Return the [x, y] coordinate for the center point of the cell that contains the specified text.  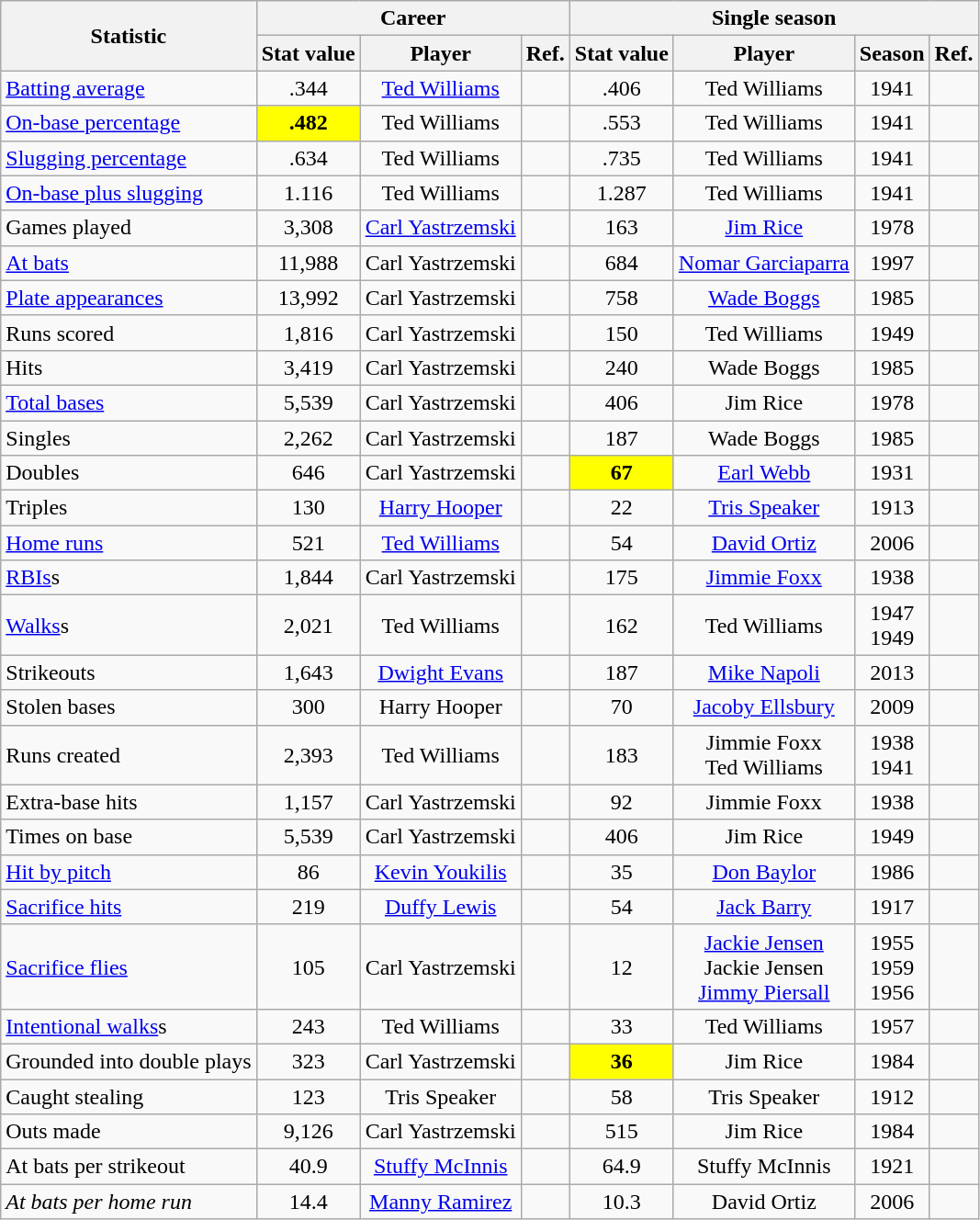
2,021 [309, 625]
33 [621, 1026]
1,844 [309, 578]
1,643 [309, 672]
Times on base [129, 837]
2009 [892, 707]
1957 [892, 1026]
14.4 [309, 1202]
150 [621, 333]
Nomar Garciaparra [764, 263]
3,419 [309, 367]
183 [621, 755]
.553 [621, 123]
Duffy Lewis [441, 907]
684 [621, 263]
195519591956 [892, 966]
Manny Ramirez [441, 1202]
Sacrifice hits [129, 907]
19381941 [892, 755]
Mike Napoli [764, 672]
.735 [621, 158]
10.3 [621, 1202]
At bats per strikeout [129, 1167]
.344 [309, 88]
2013 [892, 672]
Dwight Evans [441, 672]
12 [621, 966]
105 [309, 966]
86 [309, 872]
1913 [892, 508]
243 [309, 1026]
Don Baylor [764, 872]
40.9 [309, 1167]
Walkss [129, 625]
1912 [892, 1096]
240 [621, 367]
22 [621, 508]
.482 [309, 123]
19471949 [892, 625]
Extra-base hits [129, 802]
Hit by pitch [129, 872]
Stolen bases [129, 707]
Doubles [129, 473]
Slugging percentage [129, 158]
Strikeouts [129, 672]
Career [413, 18]
1917 [892, 907]
67 [621, 473]
521 [309, 543]
Outs made [129, 1132]
Plate appearances [129, 298]
1,157 [309, 802]
11,988 [309, 263]
On-base plus slugging [129, 193]
646 [309, 473]
92 [621, 802]
9,126 [309, 1132]
162 [621, 625]
2,262 [309, 438]
219 [309, 907]
64.9 [621, 1167]
Batting average [129, 88]
36 [621, 1061]
RBIss [129, 578]
515 [621, 1132]
70 [621, 707]
163 [621, 228]
Runs scored [129, 333]
175 [621, 578]
1,816 [309, 333]
At bats per home run [129, 1202]
13,992 [309, 298]
Home runs [129, 543]
Earl Webb [764, 473]
On-base percentage [129, 123]
Statistic [129, 36]
Total bases [129, 402]
Grounded into double plays [129, 1061]
300 [309, 707]
1986 [892, 872]
Runs created [129, 755]
758 [621, 298]
1931 [892, 473]
Triples [129, 508]
Single season [773, 18]
2,393 [309, 755]
1997 [892, 263]
Jack Barry [764, 907]
.634 [309, 158]
1.287 [621, 193]
58 [621, 1096]
3,308 [309, 228]
At bats [129, 263]
123 [309, 1096]
1.116 [309, 193]
Hits [129, 367]
Jacoby Ellsbury [764, 707]
Sacrifice flies [129, 966]
130 [309, 508]
Games played [129, 228]
323 [309, 1061]
35 [621, 872]
Caught stealing [129, 1096]
Singles [129, 438]
.406 [621, 88]
Season [892, 53]
Kevin Youkilis [441, 872]
1921 [892, 1167]
Intentional walkss [129, 1026]
Jackie JensenJackie JensenJimmy Piersall [764, 966]
Jimmie FoxxTed Williams [764, 755]
